For the text-containing cell, return its midpoint in (X, Y) coordinate format. 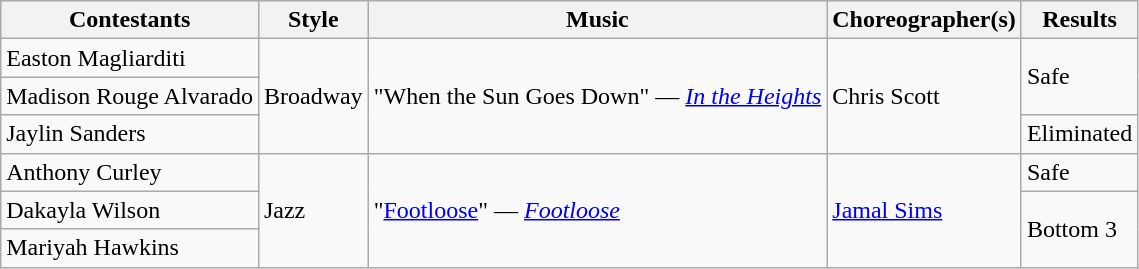
Music (598, 20)
Jazz (313, 210)
"When the Sun Goes Down" — In the Heights (598, 96)
"Footloose" — Footloose (598, 210)
Jaylin Sanders (130, 134)
Contestants (130, 20)
Eliminated (1079, 134)
Style (313, 20)
Easton Magliarditi (130, 58)
Choreographer(s) (924, 20)
Bottom 3 (1079, 229)
Broadway (313, 96)
Chris Scott (924, 96)
Anthony Curley (130, 172)
Madison Rouge Alvarado (130, 96)
Mariyah Hawkins (130, 248)
Dakayla Wilson (130, 210)
Jamal Sims (924, 210)
Results (1079, 20)
